Extract the [x, y] coordinate from the center of the cell holding the provided text.  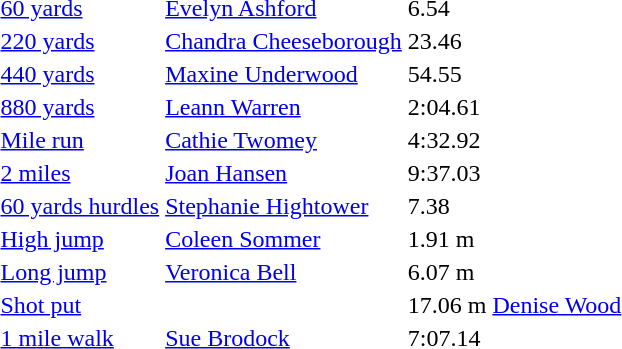
Coleen Sommer [284, 239]
54.55 [447, 74]
4:32.92 [447, 140]
Maxine Underwood [284, 74]
6.07 m [447, 272]
Cathie Twomey [284, 140]
2:04.61 [447, 107]
7.38 [447, 206]
Stephanie Hightower [284, 206]
9:37.03 [447, 173]
Joan Hansen [284, 173]
1.91 m [447, 239]
23.46 [447, 41]
17.06 m [447, 305]
Chandra Cheeseborough [284, 41]
Leann Warren [284, 107]
Veronica Bell [284, 272]
